Extract the [x, y] coordinate from the center of the cell holding the provided text.  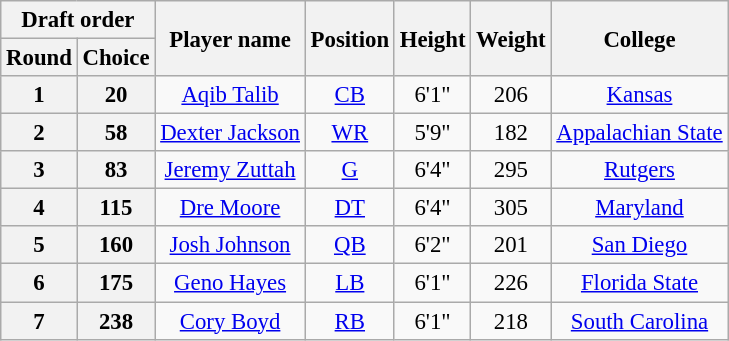
DT [350, 208]
182 [511, 133]
4 [39, 208]
WR [350, 133]
20 [116, 95]
160 [116, 245]
Draft order [78, 20]
6 [39, 283]
G [350, 170]
Round [39, 58]
Height [432, 38]
Kansas [640, 95]
CB [350, 95]
Cory Boyd [230, 321]
7 [39, 321]
226 [511, 283]
83 [116, 170]
295 [511, 170]
305 [511, 208]
Jeremy Zuttah [230, 170]
Player name [230, 38]
175 [116, 283]
Josh Johnson [230, 245]
Position [350, 38]
Appalachian State [640, 133]
Florida State [640, 283]
58 [116, 133]
115 [116, 208]
5 [39, 245]
206 [511, 95]
Geno Hayes [230, 283]
1 [39, 95]
QB [350, 245]
Weight [511, 38]
Maryland [640, 208]
Aqib Talib [230, 95]
LB [350, 283]
RB [350, 321]
Dre Moore [230, 208]
218 [511, 321]
6'2" [432, 245]
Dexter Jackson [230, 133]
201 [511, 245]
San Diego [640, 245]
Choice [116, 58]
College [640, 38]
5'9" [432, 133]
2 [39, 133]
3 [39, 170]
238 [116, 321]
South Carolina [640, 321]
Rutgers [640, 170]
